Identify which cell holds the provided text, then report its (X, Y) central coordinate. 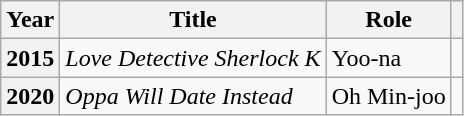
Role (388, 20)
Yoo-na (388, 58)
Year (30, 20)
2015 (30, 58)
Oh Min-joo (388, 96)
Love Detective Sherlock K (193, 58)
Title (193, 20)
2020 (30, 96)
Oppa Will Date Instead (193, 96)
